Pinpoint the cell where the given text exists, returning its [x, y] midpoint coordinate. 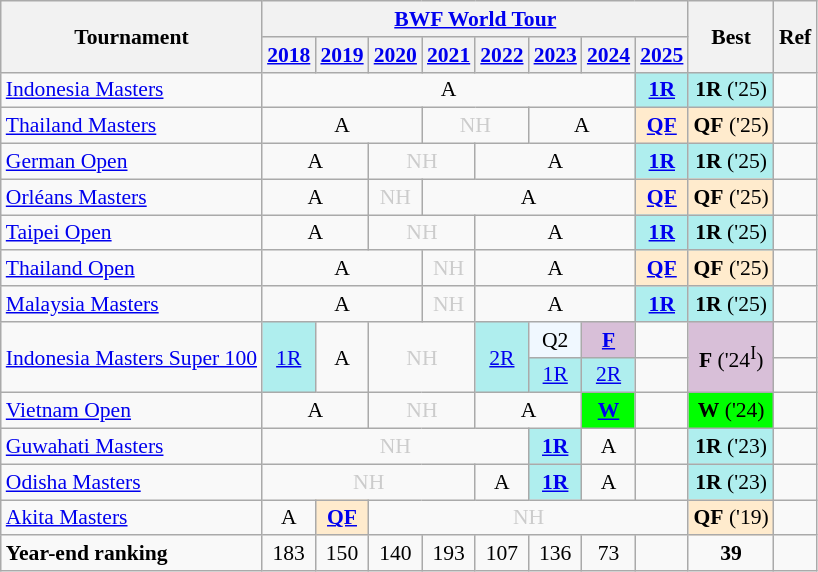
Orléans Masters [132, 197]
German Open [132, 162]
Ref [795, 36]
Indonesia Masters [132, 90]
2019 [342, 55]
Akita Masters [132, 518]
107 [502, 554]
Indonesia Masters Super 100 [132, 358]
150 [342, 554]
Vietnam Open [132, 411]
2024 [608, 55]
W ('24) [730, 411]
183 [288, 554]
Taipei Open [132, 233]
Year-end ranking [132, 554]
QF ('19) [730, 518]
2022 [502, 55]
F ('24I) [730, 358]
193 [448, 554]
140 [396, 554]
Guwahati Masters [132, 447]
Best [730, 36]
2018 [288, 55]
BWF World Tour [475, 19]
Odisha Masters [132, 482]
F [608, 340]
2023 [556, 55]
W [608, 411]
2020 [396, 55]
Thailand Open [132, 269]
Tournament [132, 36]
39 [730, 554]
73 [608, 554]
2021 [448, 55]
Q2 [556, 340]
Thailand Masters [132, 126]
Malaysia Masters [132, 304]
2025 [662, 55]
136 [556, 554]
